Provide the [x, y] coordinate of the cell's center where the given text is located.  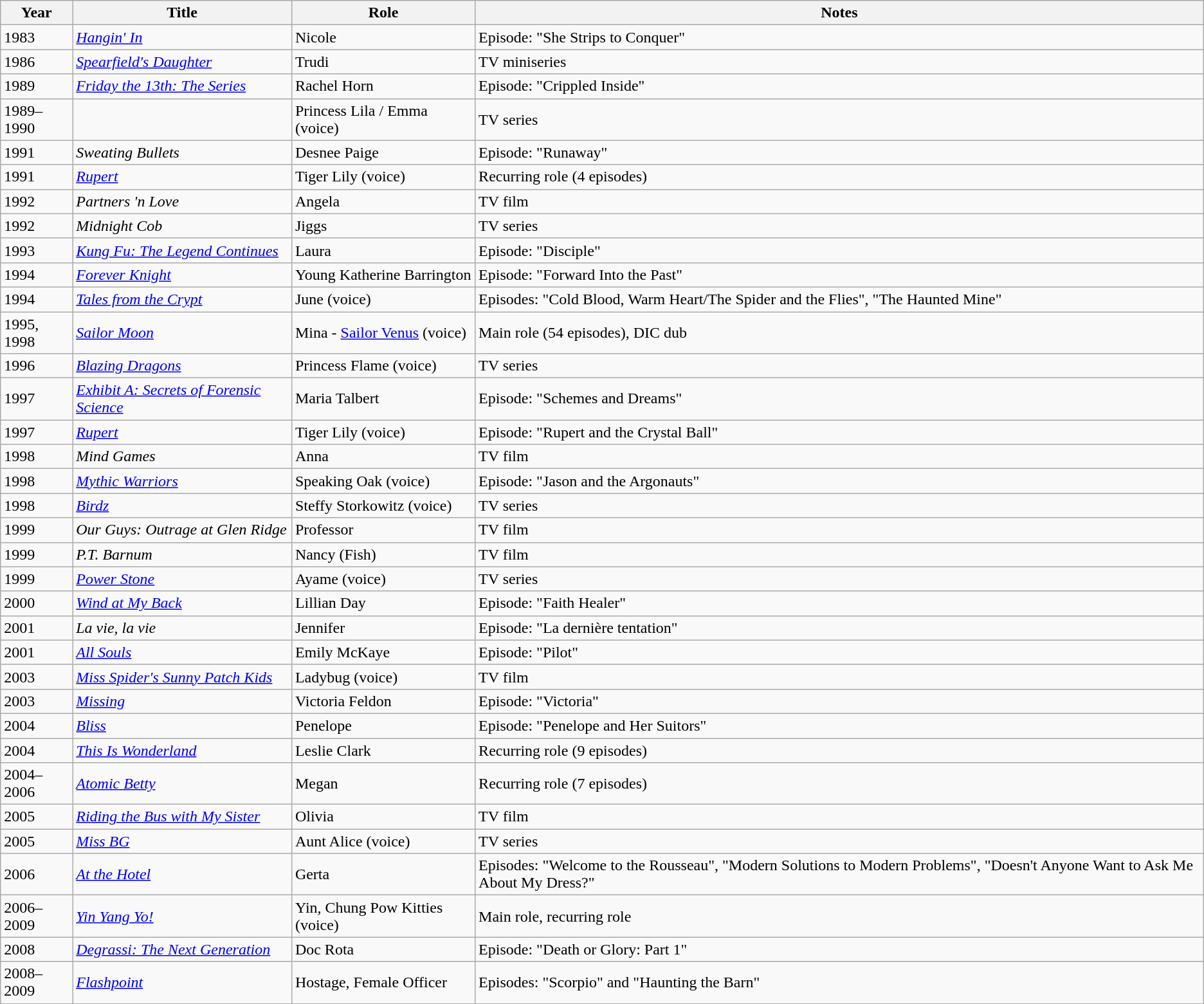
Blazing Dragons [183, 366]
Speaking Oak (voice) [383, 481]
Jennifer [383, 628]
Episode: "Rupert and the Crystal Ball" [840, 432]
Steffy Storkowitz (voice) [383, 506]
Jiggs [383, 226]
1993 [37, 250]
Kung Fu: The Legend Continues [183, 250]
Friday the 13th: The Series [183, 86]
Title [183, 13]
Yin Yang Yo! [183, 916]
2006–2009 [37, 916]
Birdz [183, 506]
Sailor Moon [183, 332]
Bliss [183, 726]
Episodes: "Welcome to the Rousseau", "Modern Solutions to Modern Problems", "Doesn't Anyone Want to Ask Me About My Dress?" [840, 875]
1983 [37, 37]
Princess Flame (voice) [383, 366]
Laura [383, 250]
TV miniseries [840, 62]
Mina - Sailor Venus (voice) [383, 332]
June (voice) [383, 299]
Doc Rota [383, 949]
Miss BG [183, 841]
Midnight Cob [183, 226]
Maria Talbert [383, 399]
Power Stone [183, 579]
Episode: "Jason and the Argonauts" [840, 481]
Flashpoint [183, 983]
Lillian Day [383, 603]
Episode: "Penelope and Her Suitors" [840, 726]
Riding the Bus with My Sister [183, 817]
All Souls [183, 652]
Year [37, 13]
1996 [37, 366]
2008–2009 [37, 983]
Sweating Bullets [183, 152]
Yin, Chung Pow Kitties (voice) [383, 916]
Episode: "Victoria" [840, 701]
This Is Wonderland [183, 751]
Miss Spider's Sunny Patch Kids [183, 677]
Young Katherine Barrington [383, 275]
Episode: "Forward Into the Past" [840, 275]
Nancy (Fish) [383, 554]
Nicole [383, 37]
Wind at My Back [183, 603]
P.T. Barnum [183, 554]
Episodes: "Cold Blood, Warm Heart/The Spider and the Flies", "The Haunted Mine" [840, 299]
Episodes: "Scorpio" and "Haunting the Barn" [840, 983]
Spearfield's Daughter [183, 62]
Mythic Warriors [183, 481]
1989–1990 [37, 120]
Megan [383, 783]
Gerta [383, 875]
Recurring role (9 episodes) [840, 751]
Princess Lila / Emma (voice) [383, 120]
Ayame (voice) [383, 579]
Trudi [383, 62]
Atomic Betty [183, 783]
Professor [383, 530]
Role [383, 13]
Desnee Paige [383, 152]
Recurring role (7 episodes) [840, 783]
La vie, la vie [183, 628]
Notes [840, 13]
Aunt Alice (voice) [383, 841]
Rachel Horn [383, 86]
Episode: "Runaway" [840, 152]
Episode: "Disciple" [840, 250]
Missing [183, 701]
2008 [37, 949]
Anna [383, 457]
Episode: "Death or Glory: Part 1" [840, 949]
Penelope [383, 726]
Exhibit A: Secrets of Forensic Science [183, 399]
Ladybug (voice) [383, 677]
Recurring role (4 episodes) [840, 177]
Episode: "Faith Healer" [840, 603]
1986 [37, 62]
Mind Games [183, 457]
Leslie Clark [383, 751]
Partners 'n Love [183, 201]
1989 [37, 86]
1995, 1998 [37, 332]
Episode: "Pilot" [840, 652]
Olivia [383, 817]
Episode: "La dernière tentation" [840, 628]
Hostage, Female Officer [383, 983]
Hangin' In [183, 37]
Episode: "Crippled Inside" [840, 86]
Forever Knight [183, 275]
2006 [37, 875]
At the Hotel [183, 875]
Angela [383, 201]
Main role, recurring role [840, 916]
2004–2006 [37, 783]
Tales from the Crypt [183, 299]
Our Guys: Outrage at Glen Ridge [183, 530]
Emily McKaye [383, 652]
Main role (54 episodes), DIC dub [840, 332]
Episode: "Schemes and Dreams" [840, 399]
Episode: "She Strips to Conquer" [840, 37]
Victoria Feldon [383, 701]
2000 [37, 603]
Degrassi: The Next Generation [183, 949]
